Detect which cell encompasses the target text, then output its [x, y] center coordinate. 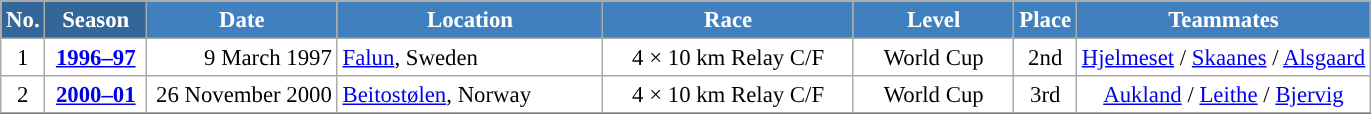
1 [23, 58]
Hjelmeset / Skaanes / Alsgaard [1223, 58]
26 November 2000 [242, 95]
Season [96, 20]
Place [1045, 20]
No. [23, 20]
2000–01 [96, 95]
Level [934, 20]
1996–97 [96, 58]
Beitostølen, Norway [470, 95]
Aukland / Leithe / Bjervig [1223, 95]
Falun, Sweden [470, 58]
2nd [1045, 58]
2 [23, 95]
3rd [1045, 95]
Teammates [1223, 20]
Date [242, 20]
Location [470, 20]
Race [728, 20]
9 March 1997 [242, 58]
